Extract the (X, Y) coordinate from the center of the cell holding the provided text.  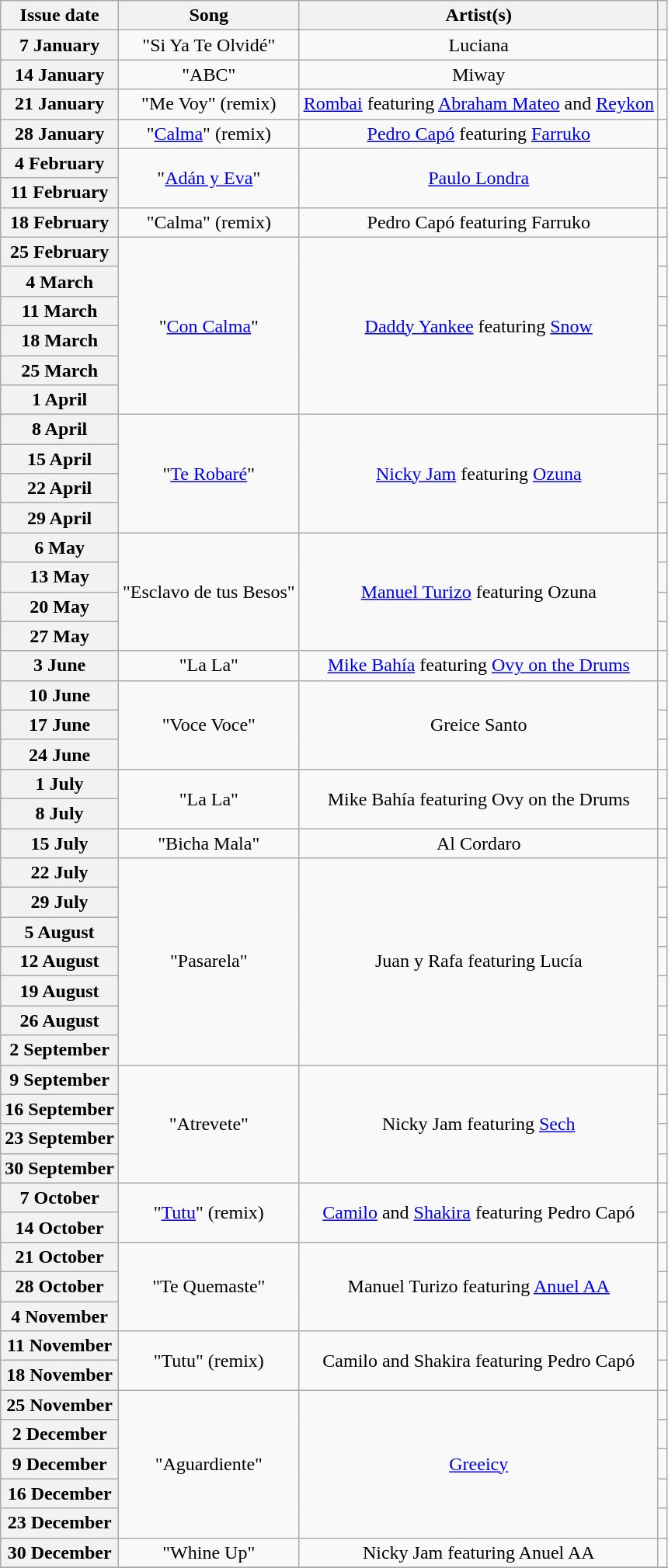
4 March (60, 281)
26 August (60, 1020)
22 April (60, 488)
"Aguardiente" (208, 1464)
1 July (60, 784)
18 November (60, 1375)
16 September (60, 1109)
8 April (60, 429)
12 August (60, 961)
25 February (60, 252)
"Con Calma" (208, 325)
Greice Santo (478, 725)
"Voce Voce" (208, 725)
7 January (60, 45)
11 November (60, 1346)
17 June (60, 725)
23 December (60, 1523)
11 February (60, 193)
4 February (60, 163)
27 May (60, 636)
18 March (60, 340)
Manuel Turizo featuring Anuel AA (478, 1286)
8 July (60, 813)
Artist(s) (478, 16)
"Te Robaré" (208, 474)
"Pasarela" (208, 961)
25 November (60, 1405)
14 January (60, 75)
18 February (60, 222)
15 April (60, 459)
7 October (60, 1198)
29 July (60, 902)
22 July (60, 873)
1 April (60, 400)
21 January (60, 104)
Paulo Londra (478, 178)
9 September (60, 1080)
Nicky Jam featuring Sech (478, 1124)
Issue date (60, 16)
"Atrevete" (208, 1124)
30 December (60, 1552)
9 December (60, 1464)
Daddy Yankee featuring Snow (478, 325)
19 August (60, 991)
"Esclavo de tus Besos" (208, 592)
Nicky Jam featuring Ozuna (478, 474)
Al Cordaro (478, 843)
Rombai featuring Abraham Mateo and Reykon (478, 104)
Miway (478, 75)
28 October (60, 1286)
21 October (60, 1257)
"Te Quemaste" (208, 1286)
Juan y Rafa featuring Lucía (478, 961)
24 June (60, 754)
20 May (60, 607)
"Whine Up" (208, 1552)
6 May (60, 548)
2 December (60, 1434)
4 November (60, 1316)
Greeicy (478, 1464)
30 September (60, 1168)
2 September (60, 1050)
11 March (60, 311)
"Si Ya Te Olvidé" (208, 45)
Song (208, 16)
14 October (60, 1227)
28 January (60, 134)
Manuel Turizo featuring Ozuna (478, 592)
"Adán y Eva" (208, 178)
"Bicha Mala" (208, 843)
Luciana (478, 45)
13 May (60, 577)
3 June (60, 666)
"Me Voy" (remix) (208, 104)
25 March (60, 370)
Nicky Jam featuring Anuel AA (478, 1552)
"ABC" (208, 75)
5 August (60, 932)
29 April (60, 518)
10 June (60, 695)
15 July (60, 843)
23 September (60, 1139)
16 December (60, 1493)
